For the text-containing cell, return its midpoint in (x, y) coordinate format. 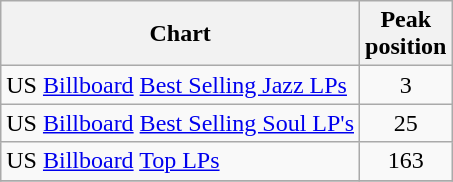
US Billboard Best Selling Jazz LPs (180, 85)
Chart (180, 34)
Peakposition (406, 34)
3 (406, 85)
163 (406, 161)
US Billboard Top LPs (180, 161)
25 (406, 123)
US Billboard Best Selling Soul LP's (180, 123)
